Detect which cell encompasses the target text, then output its (x, y) center coordinate. 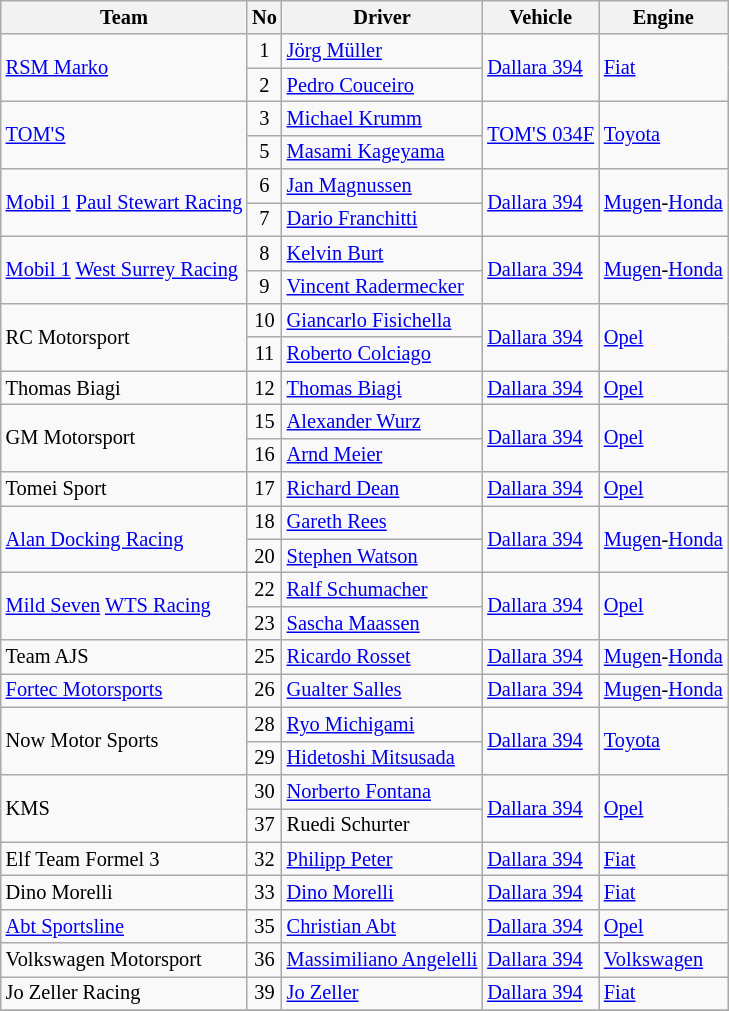
33 (264, 892)
Jörg Müller (382, 51)
25 (264, 657)
39 (264, 993)
Giancarlo Fisichella (382, 320)
1 (264, 51)
Tomei Sport (124, 489)
Ricardo Rosset (382, 657)
3 (264, 118)
35 (264, 926)
Jo Zeller (382, 993)
Hidetoshi Mitsusada (382, 758)
8 (264, 253)
9 (264, 287)
16 (264, 455)
20 (264, 556)
Jo Zeller Racing (124, 993)
18 (264, 522)
17 (264, 489)
Volkswagen Motorsport (124, 960)
No (264, 17)
10 (264, 320)
Team AJS (124, 657)
GM Motorsport (124, 438)
Now Motor Sports (124, 740)
Pedro Couceiro (382, 85)
Vehicle (540, 17)
Alan Docking Racing (124, 538)
Fortec Motorsports (124, 690)
2 (264, 85)
Ralf Schumacher (382, 589)
12 (264, 388)
Michael Krumm (382, 118)
30 (264, 791)
15 (264, 421)
23 (264, 623)
Kelvin Burt (382, 253)
37 (264, 825)
Mobil 1 West Surrey Racing (124, 270)
TOM'S (124, 134)
7 (264, 219)
KMS (124, 808)
Mobil 1 Paul Stewart Racing (124, 202)
Vincent Radermecker (382, 287)
29 (264, 758)
Volkswagen (664, 960)
Ryo Michigami (382, 724)
RSM Marko (124, 68)
RC Motorsport (124, 336)
Stephen Watson (382, 556)
Elf Team Formel 3 (124, 859)
Norberto Fontana (382, 791)
TOM'S 034F (540, 134)
Engine (664, 17)
11 (264, 354)
Roberto Colciago (382, 354)
Masami Kageyama (382, 152)
36 (264, 960)
32 (264, 859)
Gualter Salles (382, 690)
Abt Sportsline (124, 926)
22 (264, 589)
Jan Magnussen (382, 186)
Philipp Peter (382, 859)
5 (264, 152)
28 (264, 724)
Alexander Wurz (382, 421)
Dario Franchitti (382, 219)
Team (124, 17)
26 (264, 690)
Mild Seven WTS Racing (124, 606)
Gareth Rees (382, 522)
6 (264, 186)
Richard Dean (382, 489)
Massimiliano Angelelli (382, 960)
Christian Abt (382, 926)
Arnd Meier (382, 455)
Sascha Maassen (382, 623)
Driver (382, 17)
Ruedi Schurter (382, 825)
